Return the [x, y] coordinate for the center point of the cell that contains the specified text.  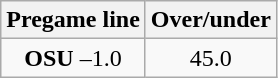
OSU –1.0 [74, 58]
Over/under [210, 20]
Pregame line [74, 20]
45.0 [210, 58]
